From the cell containing the given text, extract its center point as (x, y) coordinate. 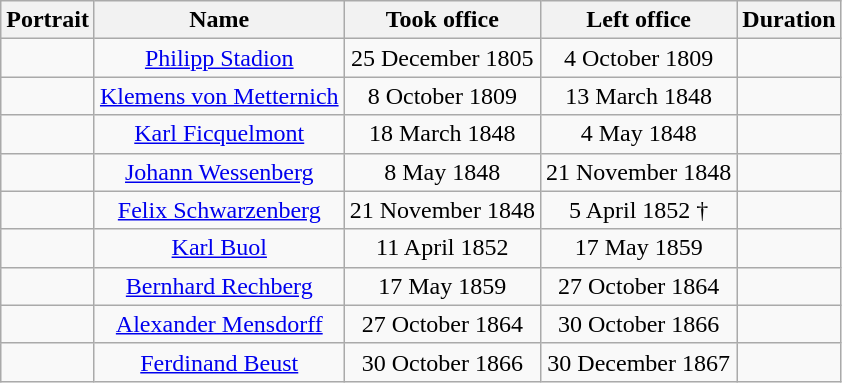
Portrait (48, 20)
4 May 1848 (638, 134)
Ferdinand Beust (219, 362)
Took office (442, 20)
25 December 1805 (442, 58)
5 April 1852 † (638, 210)
Felix Schwarzenberg (219, 210)
13 March 1848 (638, 96)
8 October 1809 (442, 96)
Karl Ficquelmont (219, 134)
Name (219, 20)
Karl Buol (219, 248)
30 December 1867 (638, 362)
Alexander Mensdorff (219, 324)
Klemens von Metternich (219, 96)
4 October 1809 (638, 58)
Johann Wessenberg (219, 172)
11 April 1852 (442, 248)
Bernhard Rechberg (219, 286)
Duration (789, 20)
Philipp Stadion (219, 58)
8 May 1848 (442, 172)
18 March 1848 (442, 134)
Left office (638, 20)
